Output the [x, y] coordinate of the center of the cell containing the given text.  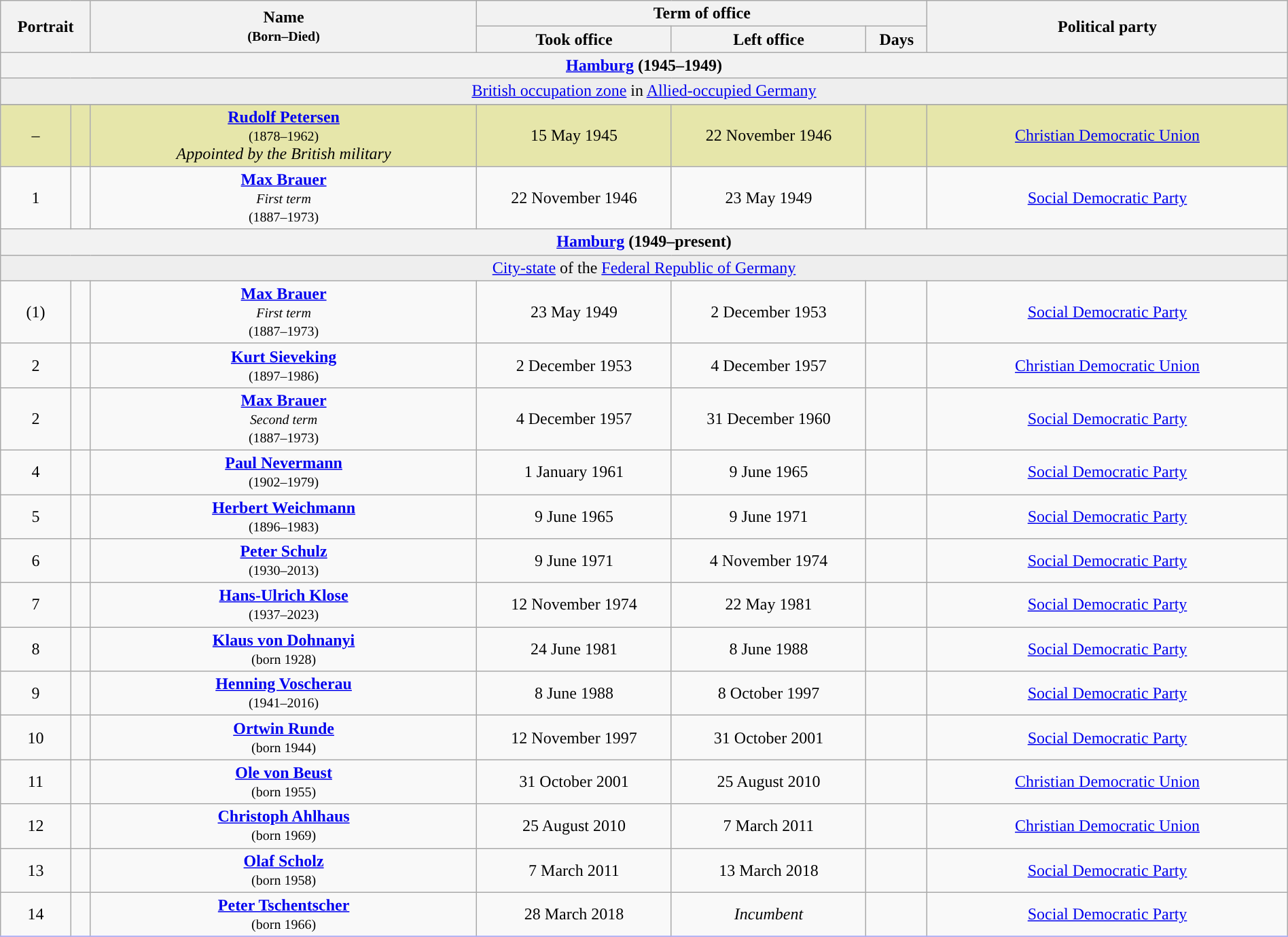
22 May 1981 [768, 605]
31 December 1960 [768, 419]
12 [35, 826]
Days [897, 39]
Kurt Sieveking(1897–1986) [283, 366]
8 [35, 650]
Ortwin Runde(born 1944) [283, 738]
1 [35, 198]
15 May 1945 [574, 135]
Olaf Scholz(born 1958) [283, 870]
Hamburg (1949–present) [644, 242]
Hans-Ulrich Klose(1937–2023) [283, 605]
Klaus von Dohnanyi(born 1928) [283, 650]
11 [35, 781]
Rudolf Petersen(1878–1962)Appointed by the British military [283, 135]
13 March 2018 [768, 870]
Term of office [702, 14]
Herbert Weichmann(1896–1983) [283, 516]
12 November 1974 [574, 605]
Portrait [46, 26]
Took office [574, 39]
Left office [768, 39]
4 [35, 472]
28 March 2018 [574, 915]
10 [35, 738]
– [35, 135]
Hamburg (1945–1949) [644, 65]
8 October 1997 [768, 693]
Peter Tschentscher(born 1966) [283, 915]
6 [35, 561]
14 [35, 915]
(1) [35, 312]
7 [35, 605]
Christoph Ahlhaus(born 1969) [283, 826]
British occupation zone in Allied-occupied Germany [644, 91]
Peter Schulz(1930–2013) [283, 561]
Henning Voscherau(1941–2016) [283, 693]
Ole von Beust(born 1955) [283, 781]
Name(Born–Died) [283, 26]
Political party [1107, 26]
5 [35, 516]
1 January 1961 [574, 472]
Incumbent [768, 915]
24 June 1981 [574, 650]
4 November 1974 [768, 561]
9 [35, 693]
Paul Nevermann(1902–1979) [283, 472]
City-state of the Federal Republic of Germany [644, 268]
13 [35, 870]
12 November 1997 [574, 738]
Max BrauerSecond term(1887–1973) [283, 419]
